Return the (x, y) coordinate for the center point of the cell that contains the specified text.  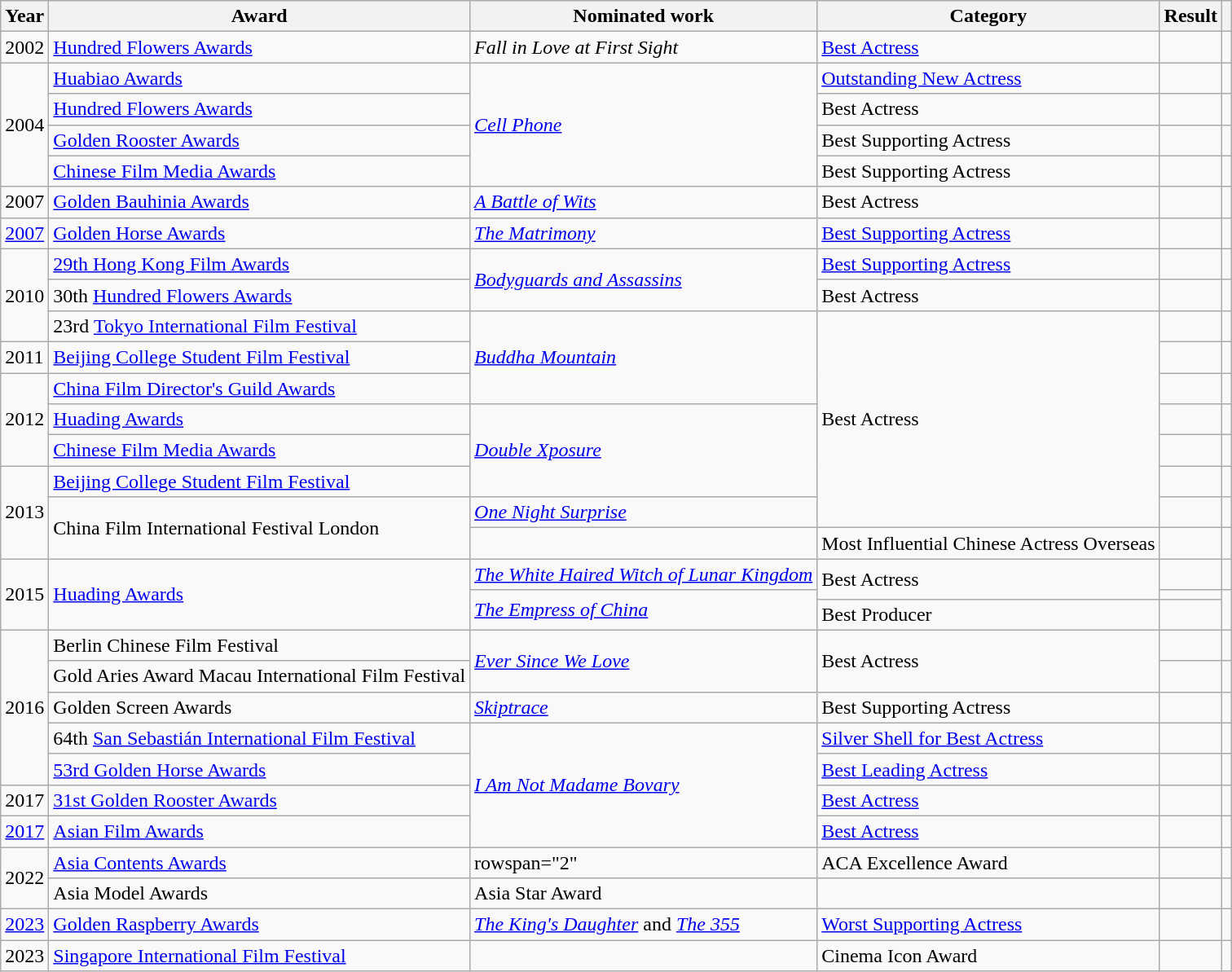
Asia Star Award (644, 894)
Golden Bauhinia Awards (259, 202)
Award (259, 16)
ACA Excellence Award (988, 863)
China Film International Festival London (259, 528)
A Battle of Wits (644, 202)
2012 (24, 420)
Bodyguards and Assassins (644, 279)
2016 (24, 707)
Category (988, 16)
31st Golden Rooster Awards (259, 800)
Silver Shell for Best Actress (988, 738)
Huabiao Awards (259, 78)
I Am Not Madame Bovary (644, 785)
Ever Since We Love (644, 661)
53rd Golden Horse Awards (259, 769)
Asian Film Awards (259, 831)
Fall in Love at First Sight (644, 47)
23rd Tokyo International Film Festival (259, 326)
Buddha Mountain (644, 357)
Berlin Chinese Film Festival (259, 645)
Double Xposure (644, 451)
2004 (24, 125)
2010 (24, 295)
Worst Supporting Actress (988, 925)
The White Haired Witch of Lunar Kingdom (644, 574)
Best Producer (988, 614)
Singapore International Film Festival (259, 956)
2011 (24, 357)
Outstanding New Actress (988, 78)
Result (1190, 16)
The Empress of China (644, 609)
Gold Aries Award Macau International Film Festival (259, 676)
Asia Contents Awards (259, 863)
Asia Model Awards (259, 894)
Cinema Icon Award (988, 956)
2013 (24, 512)
Best Leading Actress (988, 769)
China Film Director's Guild Awards (259, 389)
Golden Screen Awards (259, 707)
Golden Horse Awards (259, 233)
64th San Sebastián International Film Festival (259, 738)
29th Hong Kong Film Awards (259, 264)
The King's Daughter and The 355 (644, 925)
30th Hundred Flowers Awards (259, 295)
One Night Surprise (644, 512)
Year (24, 16)
2002 (24, 47)
2022 (24, 878)
Golden Rooster Awards (259, 140)
Skiptrace (644, 707)
rowspan="2" (644, 863)
Golden Raspberry Awards (259, 925)
Most Influential Chinese Actress Overseas (988, 543)
2015 (24, 595)
The Matrimony (644, 233)
Cell Phone (644, 125)
Nominated work (644, 16)
